Locate the cell with the specified text and output its (x, y) center coordinate. 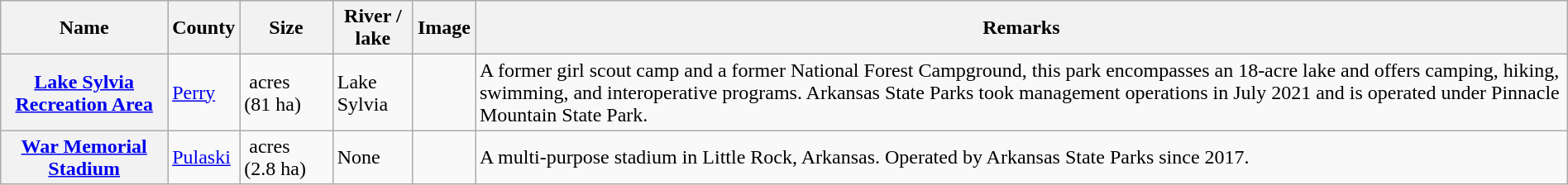
War Memorial Stadium (84, 157)
Remarks (1021, 28)
Lake Sylvia Recreation Area (84, 92)
acres (2.8 ha) (286, 157)
acres (81 ha) (286, 92)
Lake Sylvia (372, 92)
Size (286, 28)
Image (443, 28)
River / lake (372, 28)
County (203, 28)
Name (84, 28)
Pulaski (203, 157)
Perry (203, 92)
None (372, 157)
A multi-purpose stadium in Little Rock, Arkansas. Operated by Arkansas State Parks since 2017. (1021, 157)
